Pinpoint the cell where the given text exists, returning its [X, Y] midpoint coordinate. 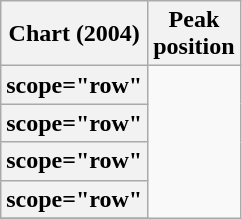
Peakposition [194, 34]
Chart (2004) [74, 34]
